Provide the (X, Y) coordinate of the cell's center where the given text is located.  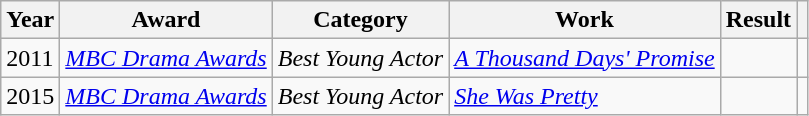
Year (30, 20)
Result (758, 20)
A Thousand Days' Promise (585, 58)
Award (166, 20)
Category (360, 20)
She Was Pretty (585, 96)
2015 (30, 96)
2011 (30, 58)
Work (585, 20)
